Return [x, y] of the center of cell containing provided text 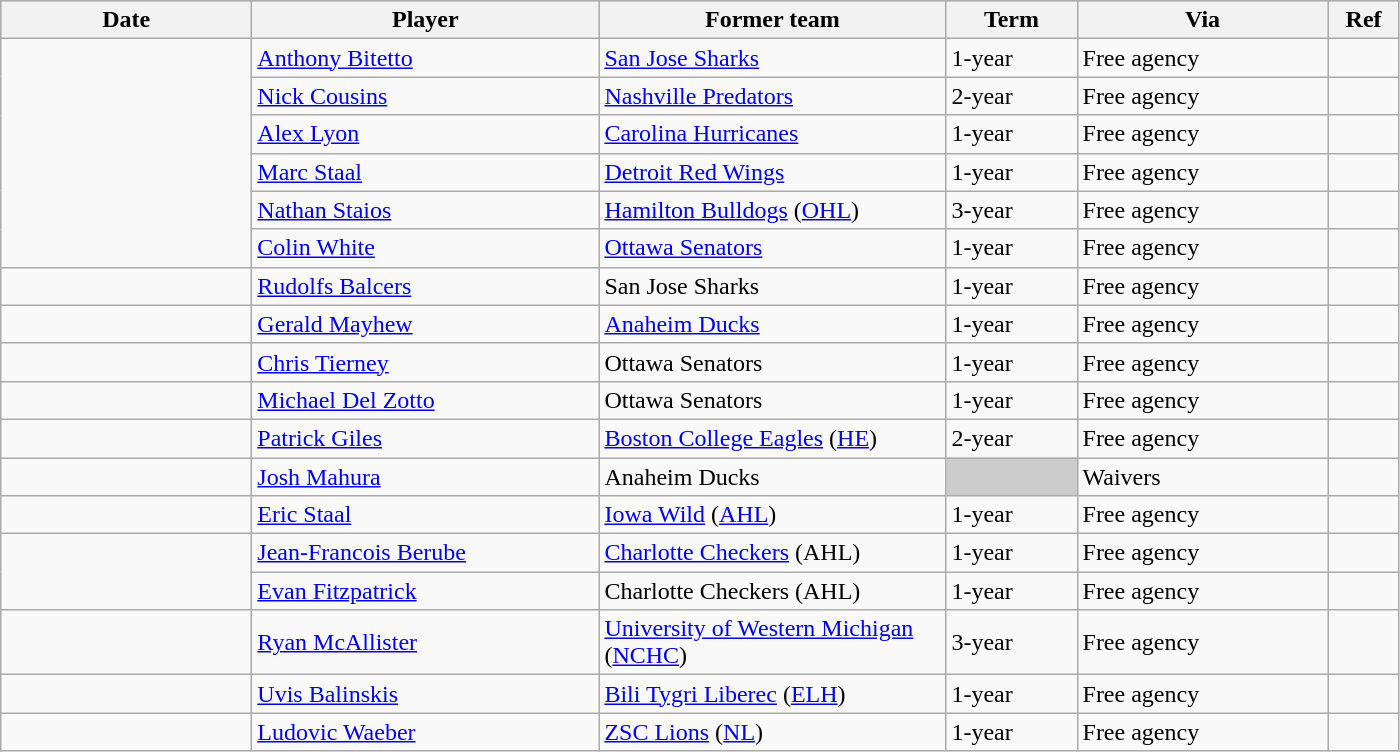
ZSC Lions (NL) [772, 732]
Carolina Hurricanes [772, 134]
Via [1202, 20]
Nick Cousins [426, 96]
Patrick Giles [426, 438]
Rudolfs Balcers [426, 286]
Jean-Francois Berube [426, 553]
Josh Mahura [426, 477]
Marc Staal [426, 172]
Gerald Mayhew [426, 324]
Hamilton Bulldogs (OHL) [772, 210]
Anthony Bitetto [426, 58]
University of Western Michigan (NCHC) [772, 642]
Player [426, 20]
Ludovic Waeber [426, 732]
Ref [1364, 20]
Eric Staal [426, 515]
Boston College Eagles (HE) [772, 438]
Michael Del Zotto [426, 400]
Bili Tygri Liberec (ELH) [772, 694]
Term [1012, 20]
Uvis Balinskis [426, 694]
Evan Fitzpatrick [426, 591]
Date [126, 20]
Ryan McAllister [426, 642]
Nashville Predators [772, 96]
Nathan Staios [426, 210]
Former team [772, 20]
Iowa Wild (AHL) [772, 515]
Waivers [1202, 477]
Alex Lyon [426, 134]
Colin White [426, 248]
Detroit Red Wings [772, 172]
Chris Tierney [426, 362]
